Pinpoint the cell where the given text exists, returning its (X, Y) midpoint coordinate. 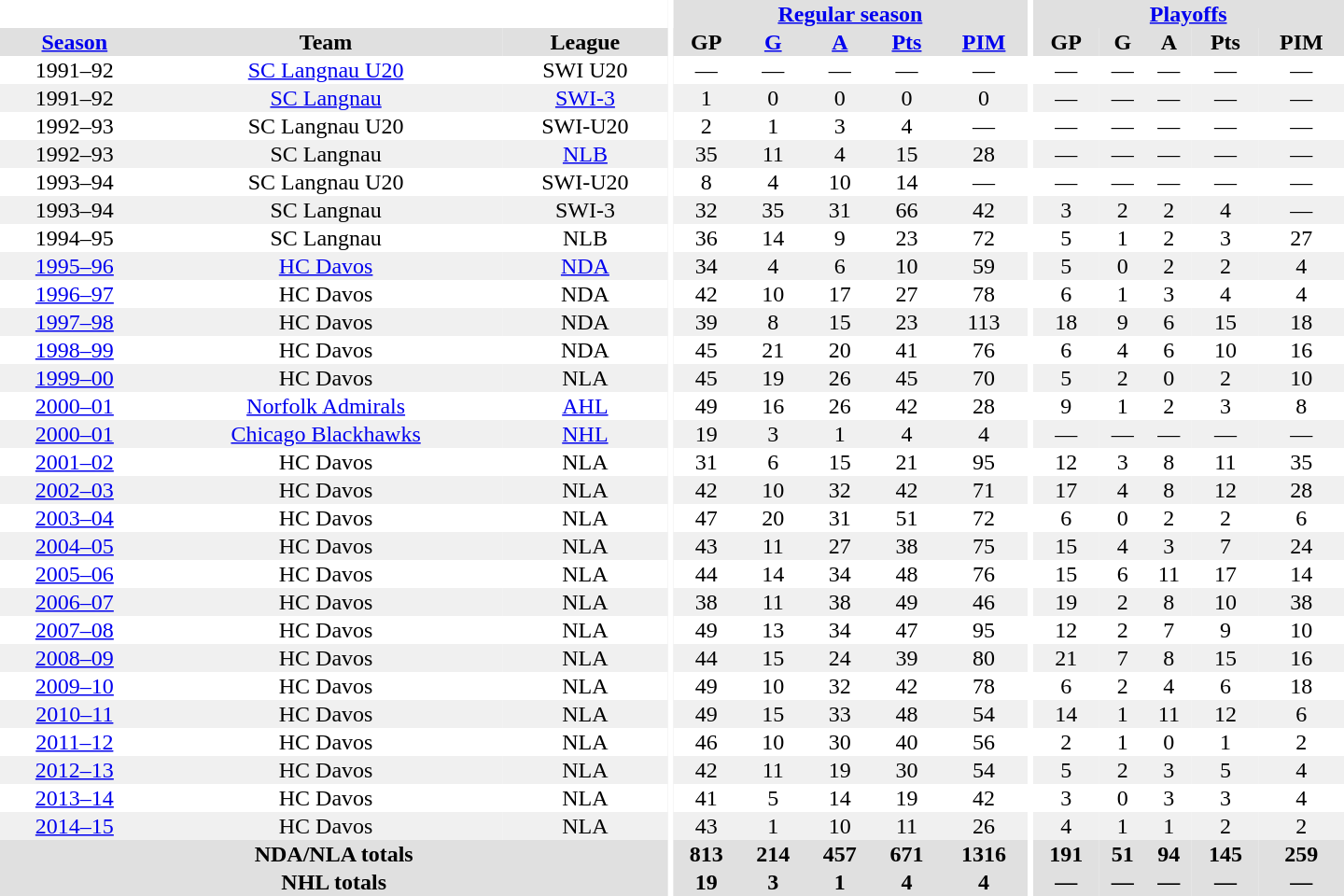
59 (984, 266)
2010–11 (75, 714)
70 (984, 378)
75 (984, 546)
AHL (584, 406)
2013–14 (75, 798)
2002–03 (75, 490)
2005–06 (75, 574)
94 (1169, 854)
56 (984, 742)
671 (907, 854)
2003–04 (75, 518)
259 (1301, 854)
66 (907, 210)
2011–12 (75, 742)
1316 (984, 854)
League (584, 42)
36 (707, 238)
145 (1225, 854)
813 (707, 854)
SWI U20 (584, 70)
NHL totals (334, 882)
1996–97 (75, 294)
13 (773, 630)
Regular season (850, 14)
457 (840, 854)
2009–10 (75, 686)
113 (984, 322)
40 (907, 742)
1995–96 (75, 266)
2001–02 (75, 462)
1999–00 (75, 378)
2012–13 (75, 770)
NDA/NLA totals (334, 854)
Season (75, 42)
Team (327, 42)
2006–07 (75, 602)
80 (984, 658)
2008–09 (75, 658)
1997–98 (75, 322)
33 (840, 714)
NHL (584, 434)
1994–95 (75, 238)
191 (1066, 854)
2014–15 (75, 826)
Norfolk Admirals (327, 406)
214 (773, 854)
71 (984, 490)
Chicago Blackhawks (327, 434)
Playoffs (1188, 14)
1998–99 (75, 350)
2004–05 (75, 546)
2007–08 (75, 630)
